Find where the given text appears and provide that cell's center as (X, Y) coordinate. 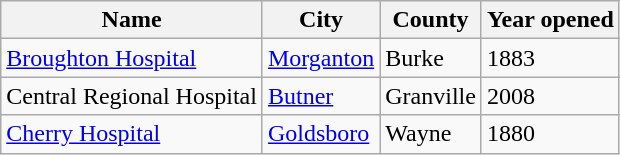
Butner (320, 96)
Name (132, 20)
Wayne (431, 134)
Morganton (320, 58)
Year opened (550, 20)
1880 (550, 134)
Goldsboro (320, 134)
Granville (431, 96)
Central Regional Hospital (132, 96)
1883 (550, 58)
County (431, 20)
2008 (550, 96)
City (320, 20)
Broughton Hospital (132, 58)
Burke (431, 58)
Cherry Hospital (132, 134)
